From the cell containing the given text, extract its center point as (x, y) coordinate. 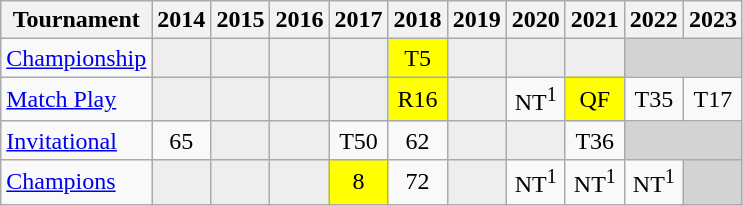
Champions (76, 182)
T5 (418, 58)
65 (182, 140)
62 (418, 140)
Match Play (76, 100)
2014 (182, 20)
T35 (654, 100)
2020 (536, 20)
2023 (712, 20)
2019 (476, 20)
Invitational (76, 140)
2022 (654, 20)
T17 (712, 100)
QF (594, 100)
72 (418, 182)
2021 (594, 20)
T36 (594, 140)
T50 (358, 140)
2015 (240, 20)
2018 (418, 20)
2017 (358, 20)
R16 (418, 100)
8 (358, 182)
2016 (300, 20)
Tournament (76, 20)
Championship (76, 58)
